Provide the (x, y) coordinate of the cell's center where the given text is located.  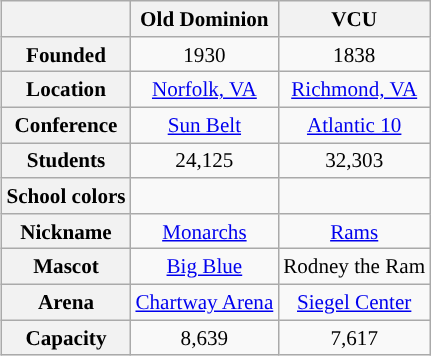
32,303 (354, 160)
8,639 (205, 338)
Siegel Center (354, 302)
Chartway Arena (205, 302)
VCU (354, 18)
Rams (354, 230)
School colors (66, 196)
Sun Belt (205, 124)
Founded (66, 54)
Students (66, 160)
Rodney the Ram (354, 266)
Conference (66, 124)
24,125 (205, 160)
Monarchs (205, 230)
7,617 (354, 338)
1838 (354, 54)
Norfolk, VA (205, 90)
Atlantic 10 (354, 124)
Old Dominion (205, 18)
Richmond, VA (354, 90)
Arena (66, 302)
Capacity (66, 338)
Nickname (66, 230)
1930 (205, 54)
Location (66, 90)
Big Blue (205, 266)
Mascot (66, 266)
